Locate the cell with the specified text and output its [x, y] center coordinate. 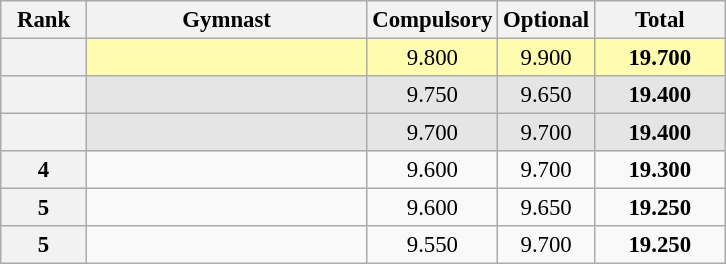
Compulsory [432, 20]
9.900 [546, 58]
Optional [546, 20]
9.800 [432, 58]
Gymnast [226, 20]
4 [44, 170]
19.300 [660, 170]
Total [660, 20]
9.750 [432, 95]
19.700 [660, 58]
9.550 [432, 245]
Rank [44, 20]
